Capture the cell that displays the provided text and extract its (x, y) central coordinate. 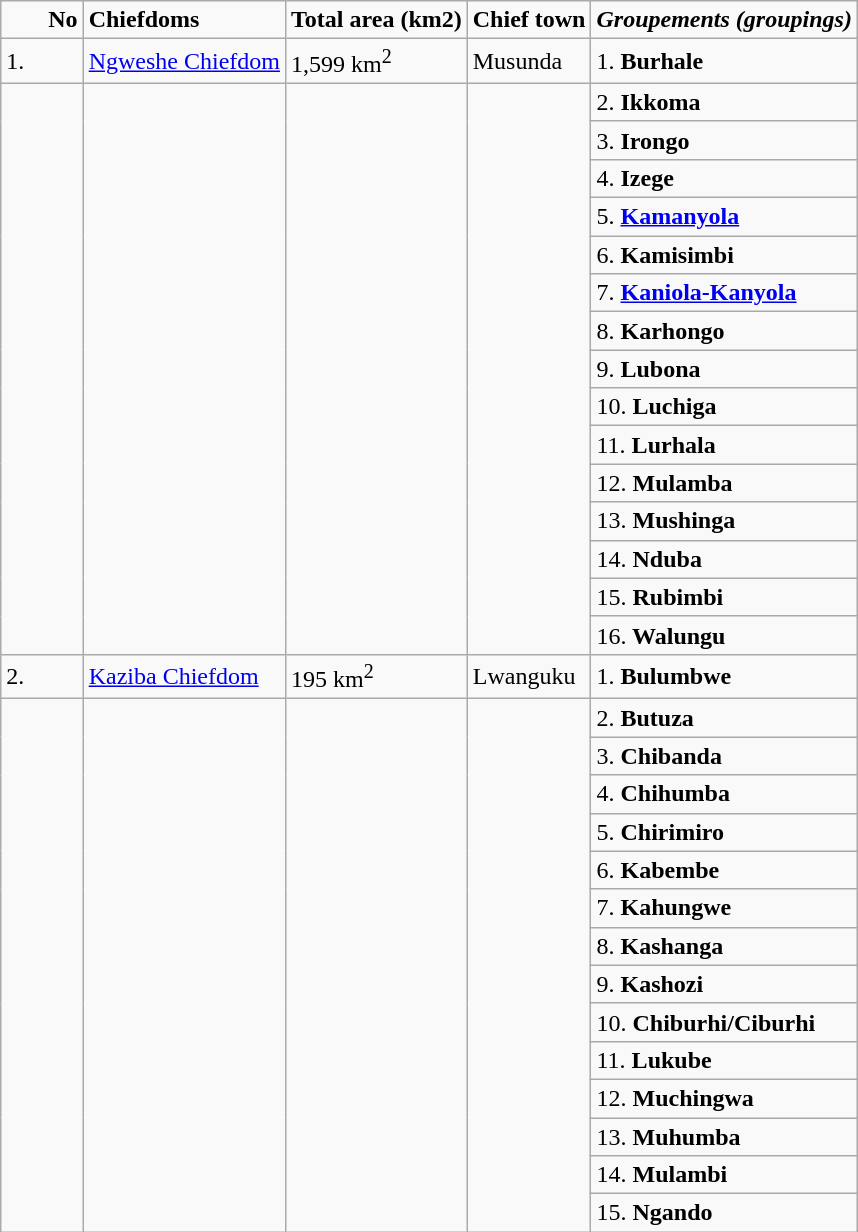
8. Karhongo (724, 331)
11. Lurhala (724, 445)
6. Kabembe (724, 870)
10. Luchiga (724, 407)
15. Ngando (724, 1213)
1. (42, 62)
9. Kashozi (724, 984)
13. Mushinga (724, 521)
Musunda (529, 62)
9. Lubona (724, 369)
Chiefdoms (184, 20)
7. Kahungwe (724, 908)
5. Kamanyola (724, 217)
Groupements (groupings) (724, 20)
2. Butuza (724, 718)
No (42, 20)
Total area (km2) (377, 20)
8. Kashanga (724, 946)
4. Chihumba (724, 794)
3. Chibanda (724, 756)
12. Mulamba (724, 483)
15. Rubimbi (724, 597)
2. Ikkoma (724, 102)
1,599 km2 (377, 62)
6. Kamisimbi (724, 255)
13. Muhumba (724, 1137)
Kaziba Chiefdom (184, 676)
195 km2 (377, 676)
14. Mulambi (724, 1175)
7. Kaniola-Kanyola (724, 293)
3. Irongo (724, 140)
1. Burhale (724, 62)
5. Chirimiro (724, 832)
1. Bulumbwe (724, 676)
14. Nduba (724, 559)
12. Muchingwa (724, 1098)
11. Lukube (724, 1060)
Lwanguku (529, 676)
10. Chiburhi/Ciburhi (724, 1022)
16. Walungu (724, 635)
Chief town (529, 20)
Ngweshe Chiefdom (184, 62)
4. Izege (724, 178)
2. (42, 676)
